Extract the (x, y) coordinate from the center of the cell holding the provided text.  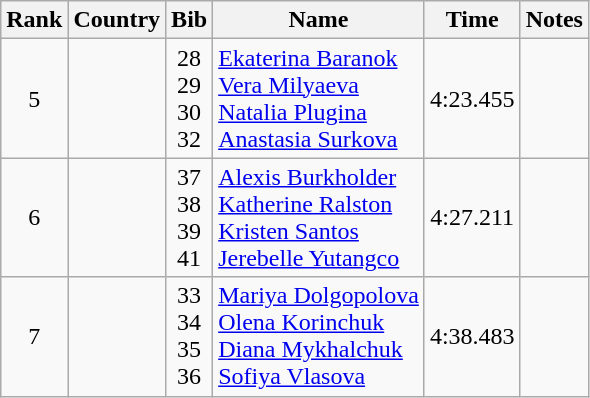
4:23.455 (472, 98)
37383941 (190, 218)
6 (34, 218)
Alexis BurkholderKatherine RalstonKristen SantosJerebelle Yutangco (319, 218)
Ekaterina BaranokVera MilyaevaNatalia PluginaAnastasia Surkova (319, 98)
28293032 (190, 98)
Mariya DolgopolovaOlena KorinchukDiana MykhalchukSofiya Vlasova (319, 336)
7 (34, 336)
Rank (34, 20)
4:27.211 (472, 218)
5 (34, 98)
Bib (190, 20)
Name (319, 20)
33343536 (190, 336)
Time (472, 20)
4:38.483 (472, 336)
Notes (554, 20)
Country (117, 20)
